Identify which cell holds the provided text, then report its [X, Y] central coordinate. 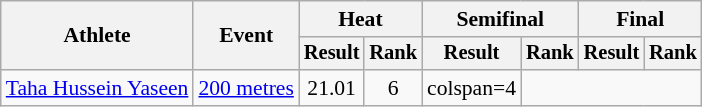
Semifinal [500, 19]
21.01 [332, 88]
200 metres [246, 88]
6 [393, 88]
Event [246, 36]
Final [640, 19]
Athlete [98, 36]
Heat [360, 19]
colspan=4 [472, 88]
Taha Hussein Yaseen [98, 88]
